Search for the cell housing the specified text and yield its (x, y) center coordinate. 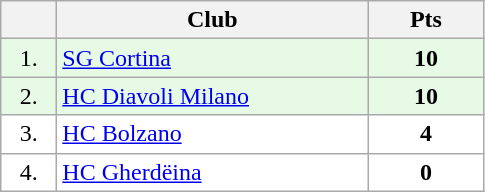
HC Diavoli Milano (212, 96)
0 (426, 172)
HC Gherdëina (212, 172)
4 (426, 134)
1. (29, 58)
3. (29, 134)
2. (29, 96)
HC Bolzano (212, 134)
Club (212, 20)
Pts (426, 20)
SG Cortina (212, 58)
4. (29, 172)
